Find where the given text appears and provide that cell's center as [x, y] coordinate. 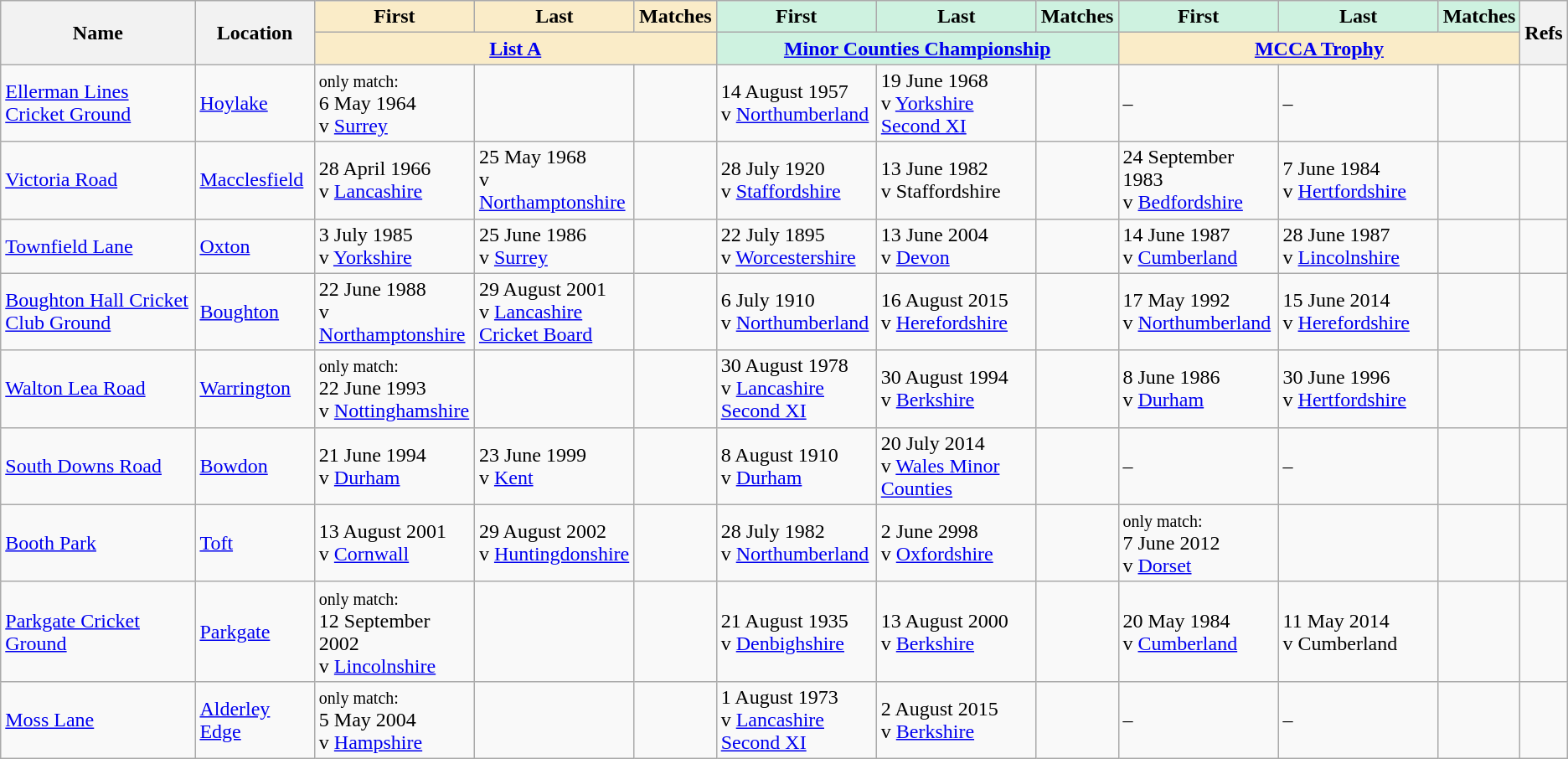
Boughton [255, 312]
Hoylake [255, 103]
13 August 2001v Cornwall [394, 543]
Ellerman Lines Cricket Ground [98, 103]
24 September 1983v Bedfordshire [1198, 180]
28 July 1920v Staffordshire [796, 180]
7 June 1984v Hertfordshire [1359, 180]
14 August 1957v Northumberland [796, 103]
2 August 2015v Berkshire [957, 720]
29 August 2001v Lancashire Cricket Board [554, 312]
Refs [1544, 33]
21 June 1994v Durham [394, 466]
30 June 1996v Hertfordshire [1359, 389]
30 August 1994v Berkshire [957, 389]
2 June 2998v Oxfordshire [957, 543]
8 June 1986v Durham [1198, 389]
30 August 1978v Lancashire Second XI [796, 389]
Townfield Lane [98, 246]
21 August 1935v Denbighshire [796, 632]
13 August 2000v Berkshire [957, 632]
Warrington [255, 389]
25 June 1986v Surrey [554, 246]
Alderley Edge [255, 720]
20 July 2014v Wales Minor Counties [957, 466]
MCCA Trophy [1319, 49]
14 June 1987v Cumberland [1198, 246]
Toft [255, 543]
13 June 1982v Staffordshire [957, 180]
3 July 1985v Yorkshire [394, 246]
25 May 1968v Northamptonshire [554, 180]
List A [515, 49]
only match:6 May 1964v Surrey [394, 103]
Minor Counties Championship [917, 49]
15 June 2014v Herefordshire [1359, 312]
Name [98, 33]
only match:22 June 1993v Nottinghamshire [394, 389]
Parkgate [255, 632]
Bowdon [255, 466]
only match:12 September 2002v Lincolnshire [394, 632]
28 June 1987v Lincolnshire [1359, 246]
Location [255, 33]
20 May 1984v Cumberland [1198, 632]
16 August 2015v Herefordshire [957, 312]
28 July 1982v Northumberland [796, 543]
Booth Park [98, 543]
17 May 1992v Northumberland [1198, 312]
Macclesfield [255, 180]
19 June 1968v Yorkshire Second XI [957, 103]
28 April 1966v Lancashire [394, 180]
6 July 1910v Northumberland [796, 312]
23 June 1999v Kent [554, 466]
only match:5 May 2004v Hampshire [394, 720]
Walton Lea Road [98, 389]
Victoria Road [98, 180]
22 June 1988v Northamptonshire [394, 312]
only match:7 June 2012v Dorset [1198, 543]
22 July 1895v Worcestershire [796, 246]
Moss Lane [98, 720]
Oxton [255, 246]
South Downs Road [98, 466]
11 May 2014v Cumberland [1359, 632]
8 August 1910v Durham [796, 466]
1 August 1973v Lancashire Second XI [796, 720]
Parkgate Cricket Ground [98, 632]
29 August 2002v Huntingdonshire [554, 543]
13 June 2004v Devon [957, 246]
Boughton Hall Cricket Club Ground [98, 312]
